Detect which cell encompasses the target text, then output its [X, Y] center coordinate. 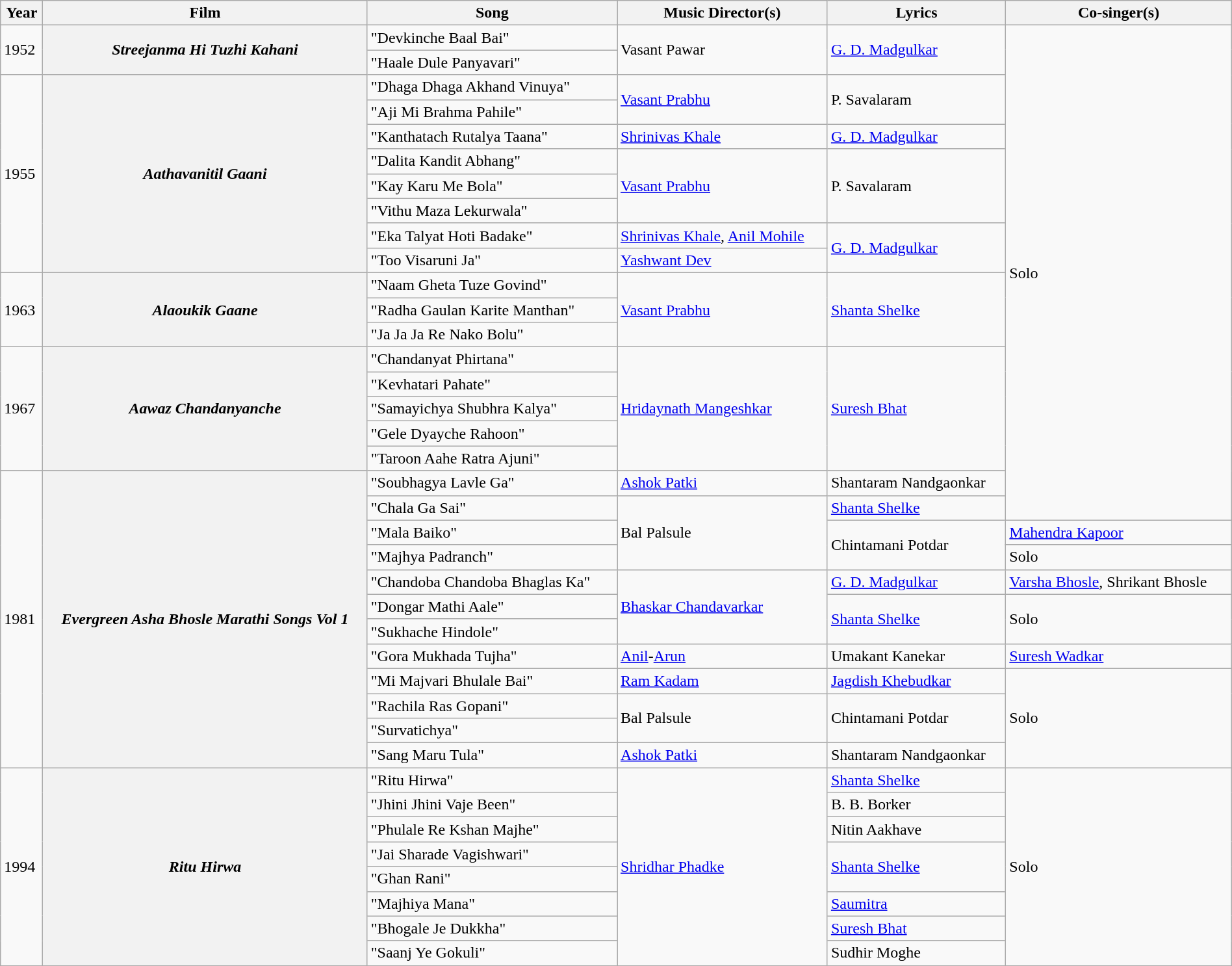
Hridaynath Mangeshkar [723, 409]
"Soubhagya Lavle Ga" [492, 483]
Shridhar Phadke [723, 867]
"Sukhache Hindole" [492, 631]
Streejanma Hi Tuzhi Kahani [205, 50]
"Bhogale Je Dukkha" [492, 928]
Varsha Bhosle, Shrikant Bhosle [1119, 582]
Film [205, 13]
"Mala Baiko" [492, 532]
1981 [22, 619]
"Jhini Jhini Vaje Been" [492, 805]
Jagdish Khebudkar [916, 681]
"Chandoba Chandoba Bhaglas Ka" [492, 582]
Bhaskar Chandavarkar [723, 607]
Anil-Arun [723, 656]
"Vithu Maza Lekurwala" [492, 211]
Song [492, 13]
Mahendra Kapoor [1119, 532]
Saumitra [916, 904]
1967 [22, 409]
1963 [22, 309]
Music Director(s) [723, 13]
"Taroon Aahe Ratra Ajuni" [492, 458]
Ram Kadam [723, 681]
"Phulale Re Kshan Majhe" [492, 829]
Year [22, 13]
"Majhya Padranch" [492, 557]
"Gora Mukhada Tujha" [492, 656]
"Sang Maru Tula" [492, 755]
"Naam Gheta Tuze Govind" [492, 285]
"Devkinche Baal Bai" [492, 38]
Vasant Pawar [723, 50]
"Majhiya Mana" [492, 904]
Suresh Wadkar [1119, 656]
"Too Visaruni Ja" [492, 260]
"Jai Sharade Vagishwari" [492, 854]
"Dongar Mathi Aale" [492, 607]
Shrinivas Khale [723, 137]
1994 [22, 867]
Ritu Hirwa [205, 867]
Evergreen Asha Bhosle Marathi Songs Vol 1 [205, 619]
Aawaz Chandanyanche [205, 409]
"Chandanyat Phirtana" [492, 359]
"Ghan Rani" [492, 879]
B. B. Borker [916, 805]
Nitin Aakhave [916, 829]
"Kanthatach Rutalya Taana" [492, 137]
"Saanj Ye Gokuli" [492, 953]
Co-singer(s) [1119, 13]
"Kay Karu Me Bola" [492, 186]
"Gele Dyayche Rahoon" [492, 434]
"Ja Ja Ja Re Nako Bolu" [492, 335]
1952 [22, 50]
Sudhir Moghe [916, 953]
"Eka Talyat Hoti Badake" [492, 235]
Alaoukik Gaane [205, 309]
1955 [22, 174]
"Mi Majvari Bhulale Bai" [492, 681]
"Chala Ga Sai" [492, 508]
Aathavanitil Gaani [205, 174]
"Ritu Hirwa" [492, 780]
"Aji Mi Brahma Pahile" [492, 112]
"Radha Gaulan Karite Manthan" [492, 310]
"Haale Dule Panyavari" [492, 62]
Shrinivas Khale, Anil Mohile [723, 235]
Yashwant Dev [723, 260]
"Dhaga Dhaga Akhand Vinuya" [492, 87]
Umakant Kanekar [916, 656]
"Dalita Kandit Abhang" [492, 161]
Lyrics [916, 13]
"Samayichya Shubhra Kalya" [492, 409]
"Rachila Ras Gopani" [492, 705]
"Kevhatari Pahate" [492, 384]
"Survatichya" [492, 731]
